Capture the cell that displays the provided text and extract its [x, y] central coordinate. 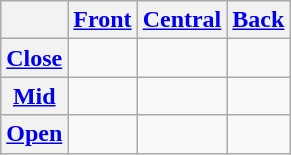
Mid [34, 96]
Front [102, 20]
Central [182, 20]
Close [34, 58]
Back [258, 20]
Open [34, 134]
